Extract the (X, Y) coordinate from the center of the cell holding the provided text.  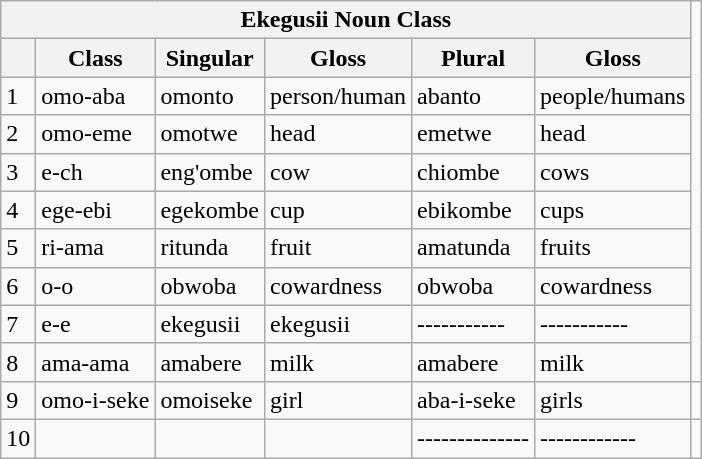
people/humans (613, 96)
fruits (613, 248)
Ekegusii Noun Class (346, 20)
abanto (474, 96)
amatunda (474, 248)
Plural (474, 58)
8 (18, 362)
3 (18, 172)
6 (18, 286)
ebikombe (474, 210)
girl (338, 400)
aba-i-seke (474, 400)
ama-ama (96, 362)
Singular (210, 58)
ri-ama (96, 248)
omoiseke (210, 400)
------------ (613, 438)
omo-aba (96, 96)
2 (18, 134)
cow (338, 172)
7 (18, 324)
chiombe (474, 172)
Class (96, 58)
eng'ombe (210, 172)
4 (18, 210)
e-e (96, 324)
girls (613, 400)
-------------- (474, 438)
emetwe (474, 134)
omo-eme (96, 134)
person/human (338, 96)
cups (613, 210)
cup (338, 210)
5 (18, 248)
cows (613, 172)
o-o (96, 286)
egekombe (210, 210)
ritunda (210, 248)
ege-ebi (96, 210)
e-ch (96, 172)
9 (18, 400)
10 (18, 438)
omotwe (210, 134)
omo-i-seke (96, 400)
omonto (210, 96)
fruit (338, 248)
1 (18, 96)
